Provide the [X, Y] coordinate of the cell's center where the given text is located.  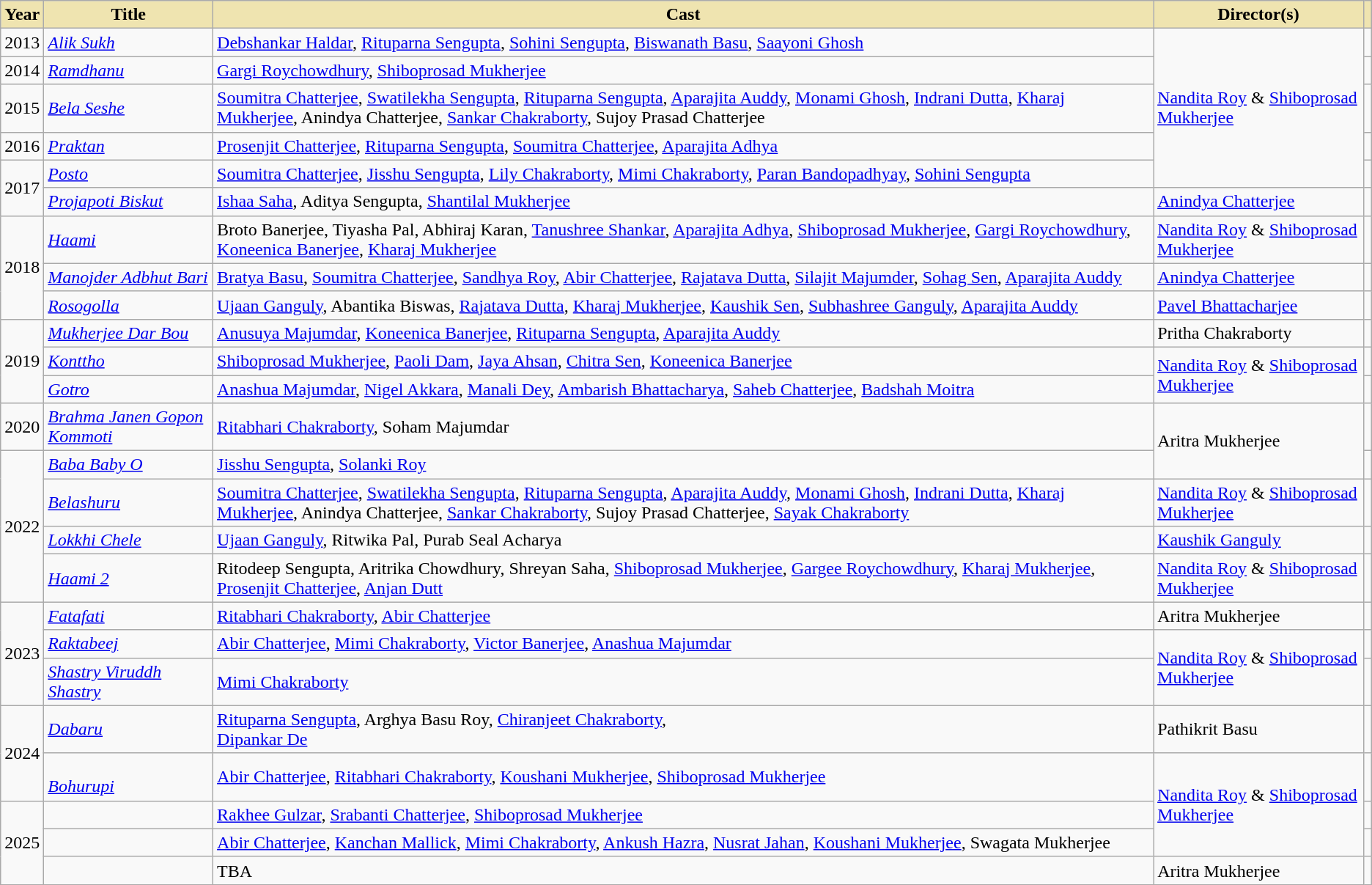
Haami [129, 239]
Manojder Adbhut Bari [129, 277]
Ramdhanu [129, 70]
Alik Sukh [129, 43]
2019 [22, 361]
Shastry Viruddh Shastry [129, 682]
Konttho [129, 361]
Bela Seshe [129, 109]
2015 [22, 109]
Rosogolla [129, 305]
2022 [22, 526]
Ishaa Saha, Aditya Sengupta, Shantilal Mukherjee [683, 202]
Rituparna Sengupta, Arghya Basu Roy, Chiranjeet Chakraborty,Dipankar De [683, 729]
2025 [22, 842]
2020 [22, 427]
Praktan [129, 146]
Debshankar Haldar, Rituparna Sengupta, Sohini Sengupta, Biswanath Basu, Saayoni Ghosh [683, 43]
2024 [22, 753]
Dabaru [129, 729]
Prosenjit Chatterjee, Rituparna Sengupta, Soumitra Chatterjee, Aparajita Adhya [683, 146]
Pathikrit Basu [1259, 729]
Fatafati [129, 616]
Ujaan Ganguly, Ritwika Pal, Purab Seal Acharya [683, 540]
Ritabhari Chakraborty, Abir Chatterjee [683, 616]
Posto [129, 174]
Bohurupi [129, 777]
Lokkhi Chele [129, 540]
Gotro [129, 389]
2018 [22, 267]
Title [129, 15]
2017 [22, 188]
Brahma Janen Gopon Kommoti [129, 427]
Gargi Roychowdhury, Shiboprosad Mukherjee [683, 70]
Abir Chatterjee, Mimi Chakraborty, Victor Banerjee, Anashua Majumdar [683, 644]
TBA [683, 870]
Mukherjee Dar Bou [129, 333]
Abir Chatterjee, Kanchan Mallick, Mimi Chakraborty, Ankush Hazra, Nusrat Jahan, Koushani Mukherjee, Swagata Mukherjee [683, 842]
Ritodeep Sengupta, Aritrika Chowdhury, Shreyan Saha, Shiboprosad Mukherjee, Gargee Roychowdhury, Kharaj Mukherjee, Prosenjit Chatterjee, Anjan Dutt [683, 578]
2023 [22, 654]
Mimi Chakraborty [683, 682]
Pritha Chakraborty [1259, 333]
Director(s) [1259, 15]
Baba Baby O [129, 465]
Haami 2 [129, 578]
Soumitra Chatterjee, Jisshu Sengupta, Lily Chakraborty, Mimi Chakraborty, Paran Bandopadhyay, Sohini Sengupta [683, 174]
Abir Chatterjee, Ritabhari Chakraborty, Koushani Mukherjee, Shiboprosad Mukherjee [683, 777]
Anusuya Majumdar, Koneenica Banerjee, Rituparna Sengupta, Aparajita Auddy [683, 333]
Bratya Basu, Soumitra Chatterjee, Sandhya Roy, Abir Chatterjee, Rajatava Dutta, Silajit Majumder, Sohag Sen, Aparajita Auddy [683, 277]
2016 [22, 146]
Shiboprosad Mukherjee, Paoli Dam, Jaya Ahsan, Chitra Sen, Koneenica Banerjee [683, 361]
Rakhee Gulzar, Srabanti Chatterjee, Shiboprosad Mukherjee [683, 815]
Ritabhari Chakraborty, Soham Majumdar [683, 427]
2013 [22, 43]
Pavel Bhattacharjee [1259, 305]
Cast [683, 15]
Projapoti Biskut [129, 202]
Year [22, 15]
Anashua Majumdar, Nigel Akkara, Manali Dey, Ambarish Bhattacharya, Saheb Chatterjee, Badshah Moitra [683, 389]
Belashuru [129, 503]
Kaushik Ganguly [1259, 540]
Ujaan Ganguly, Abantika Biswas, Rajatava Dutta, Kharaj Mukherjee, Kaushik Sen, Subhashree Ganguly, Aparajita Auddy [683, 305]
2014 [22, 70]
Raktabeej [129, 644]
Jisshu Sengupta, Solanki Roy [683, 465]
